Return (x, y) of the center of cell containing provided text 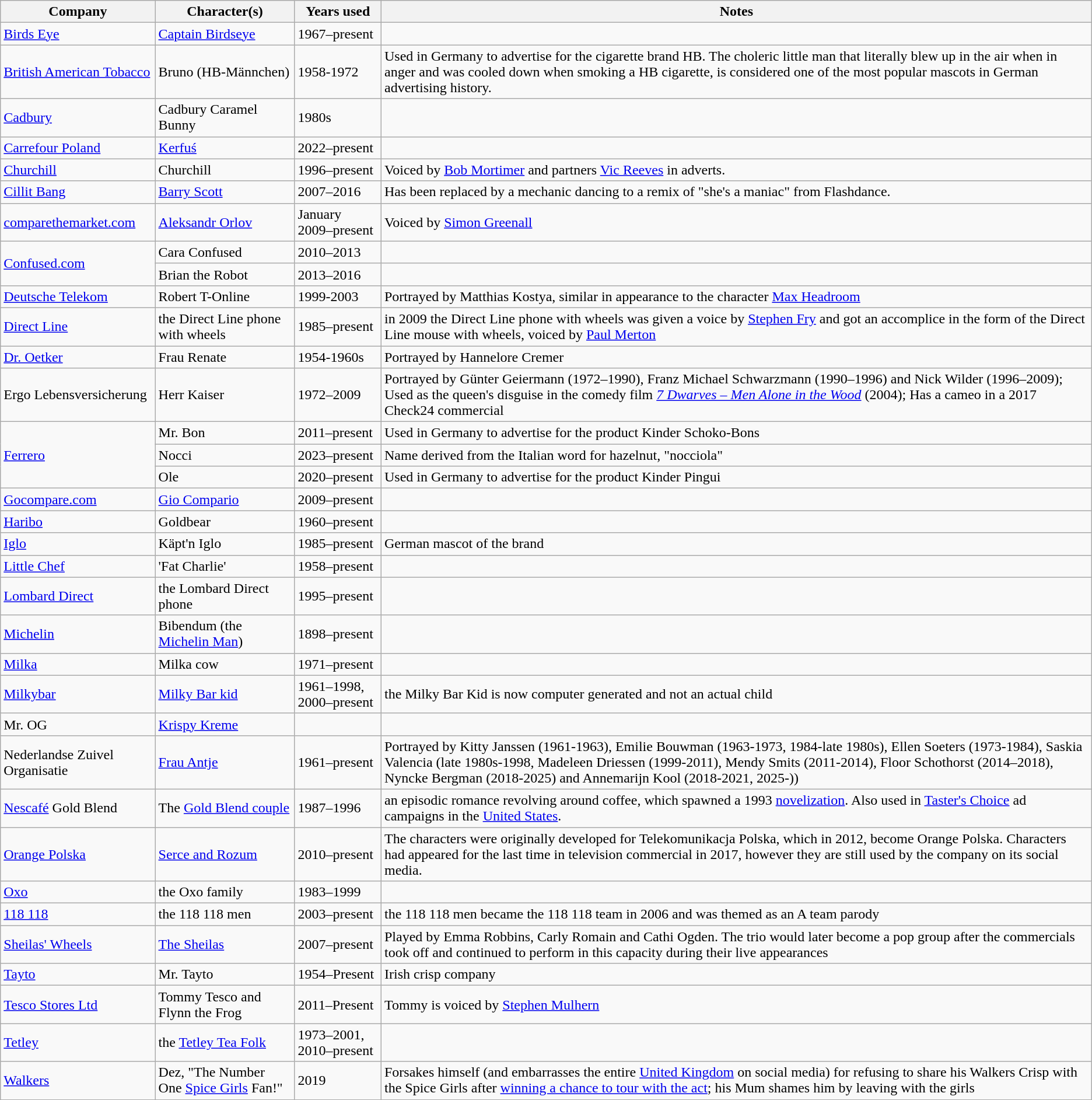
Goldbear (225, 522)
Notes (736, 12)
Company (78, 12)
the 118 118 men became the 118 118 team in 2006 and was themed as an A team parody (736, 914)
Tommy is voiced by Stephen Mulhern (736, 1005)
Irish crisp company (736, 975)
Milky Bar kid (225, 694)
1961–present (338, 762)
Voiced by Simon Greenall (736, 222)
2020–present (338, 477)
Has been replaced by a mechanic dancing to a remix of "she's a maniac" from Flashdance. (736, 192)
Ole (225, 477)
2011–present (338, 433)
Nescafé Gold Blend (78, 808)
Milka (78, 664)
2013–2016 (338, 274)
Bibendum (the Michelin Man) (225, 634)
1967–present (338, 34)
2007–2016 (338, 192)
2010–2013 (338, 252)
1898–present (338, 634)
the Lombard Direct phone (225, 596)
Dr. Oetker (78, 357)
1973–2001, 2010–present (338, 1042)
Gocompare.com (78, 500)
The Sheilas (225, 944)
Cadbury (78, 118)
'Fat Charlie' (225, 566)
Tayto (78, 975)
Oxo (78, 892)
Deutsche Telekom (78, 296)
Tommy Tesco and Flynn the Frog (225, 1005)
Walkers (78, 1081)
Confused.com (78, 263)
Character(s) (225, 12)
1960–present (338, 522)
1996–present (338, 170)
Voiced by Bob Mortimer and partners Vic Reeves in adverts. (736, 170)
Cadbury Caramel Bunny (225, 118)
Kerfuś (225, 148)
comparethemarket.com (78, 222)
the Tetley Tea Folk (225, 1042)
Little Chef (78, 566)
2019 (338, 1081)
Serce and Rozum (225, 854)
1958–present (338, 566)
Lombard Direct (78, 596)
Herr Kaiser (225, 395)
1972–2009 (338, 395)
Cara Confused (225, 252)
Haribo (78, 522)
Dez, "The Number One Spice Girls Fan!" (225, 1081)
Used in Germany to advertise for the product Kinder Pingui (736, 477)
Nederlandse Zuivel Organisatie (78, 762)
1999-2003 (338, 296)
Milkybar (78, 694)
Years used (338, 12)
Käpt'n Iglo (225, 544)
Mr. Bon (225, 433)
1961–1998, 2000–present (338, 694)
Robert T-Online (225, 296)
the 118 118 men (225, 914)
the Direct Line phone with wheels (225, 327)
Sheilas' Wheels (78, 944)
1971–present (338, 664)
Barry Scott (225, 192)
Frau Renate (225, 357)
Direct Line (78, 327)
2007–present (338, 944)
Frau Antje (225, 762)
2010–present (338, 854)
the Oxo family (225, 892)
Ferrero (78, 455)
1980s (338, 118)
1954-1960s (338, 357)
1995–present (338, 596)
Brian the Robot (225, 274)
Ergo Lebensversicherung (78, 395)
Nocci (225, 455)
an episodic romance revolving around coffee, which spawned a 1993 novelization. Also used in Taster's Choice ad campaigns in the United States. (736, 808)
2009–present (338, 500)
January 2009–present (338, 222)
Aleksandr Orlov (225, 222)
Bruno (HB-Männchen) (225, 72)
Orange Polska (78, 854)
Used in Germany to advertise for the product Kinder Schoko-Bons (736, 433)
Mr. OG (78, 724)
Tetley (78, 1042)
Michelin (78, 634)
Birds Eye (78, 34)
Milka cow (225, 664)
2003–present (338, 914)
Portrayed by Hannelore Cremer (736, 357)
1987–1996 (338, 808)
German mascot of the brand (736, 544)
Cillit Bang (78, 192)
Captain Birdseye (225, 34)
Mr. Tayto (225, 975)
1958-1972 (338, 72)
Iglo (78, 544)
the Milky Bar Kid is now computer generated and not an actual child (736, 694)
Gio Compario (225, 500)
118 118 (78, 914)
Portrayed by Matthias Kostya, similar in appearance to the character Max Headroom (736, 296)
The Gold Blend couple (225, 808)
1983–1999 (338, 892)
Krispy Kreme (225, 724)
Tesco Stores Ltd (78, 1005)
2022–present (338, 148)
2023–present (338, 455)
Carrefour Poland (78, 148)
British American Tobacco (78, 72)
Name derived from the Italian word for hazelnut, "nocciola" (736, 455)
1954–Present (338, 975)
2011–Present (338, 1005)
